Pinpoint the cell where the given text exists, returning its [X, Y] midpoint coordinate. 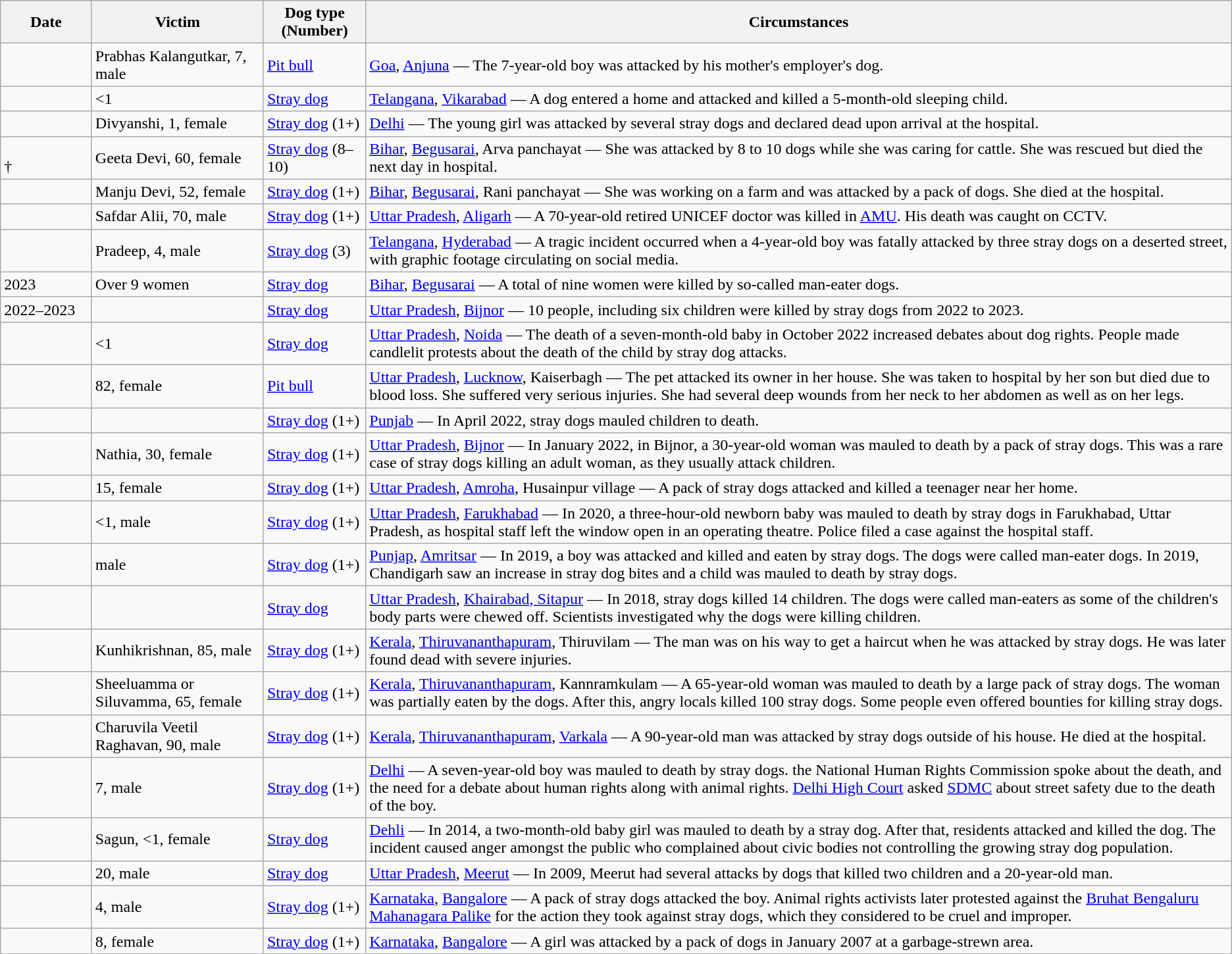
Charuvila Veetil Raghavan, 90, male [178, 736]
15, female [178, 488]
4, male [178, 907]
Delhi — The young girl was attacked by several stray dogs and declared dead upon arrival at the hospital. [799, 124]
Telangana, Vikarabad — A dog entered a home and attacked and killed a 5-month-old sleeping child. [799, 99]
Safdar Alii, 70, male [178, 216]
Kerala, Thiruvananthapuram, Varkala — A 90-year-old man was attacked by stray dogs outside of his house. He died at the hospital. [799, 736]
7, male [178, 788]
Bihar, Begusarai, Rani panchayat — She was working on a farm and was attacked by a pack of dogs. She died at the hospital. [799, 191]
82, female [178, 386]
Uttar Pradesh, Aligarh — A 70-year-old retired UNICEF doctor was killed in AMU. His death was caught on CCTV. [799, 216]
Prabhas Kalangutkar, 7, male [178, 64]
Bihar, Begusarai — A total of nine women were killed by so-called man-eater dogs. [799, 284]
Sheeluamma or Siluvamma, 65, female [178, 693]
Kunhikrishnan, 85, male [178, 650]
Uttar Pradesh, Meerut — In 2009, Meerut had several attacks by dogs that killed two children and a 20-year-old man. [799, 873]
2022–2023 [46, 309]
Dog type (Number) [315, 22]
male [178, 565]
Stray dog (3) [315, 250]
Uttar Pradesh, Amroha, Husainpur village — A pack of stray dogs attacked and killed a teenager near her home. [799, 488]
Divyanshi, 1, female [178, 124]
† [46, 158]
Nathia, 30, female [178, 454]
Victim [178, 22]
Pradeep, 4, male [178, 250]
Circumstances [799, 22]
Goa, Anjuna — The 7-year-old boy was attacked by his mother's employer's dog. [799, 64]
Stray dog (8–10) [315, 158]
Karnataka, Bangalore — A girl was attacked by a pack of dogs in January 2007 at a garbage-strewn area. [799, 941]
8, female [178, 941]
Uttar Pradesh, Bijnor — 10 people, including six children were killed by stray dogs from 2022 to 2023. [799, 309]
20, male [178, 873]
<1, male [178, 522]
Manju Devi, 52, female [178, 191]
Punjab — In April 2022, stray dogs mauled children to death. [799, 420]
Date [46, 22]
Sagun, <1, female [178, 840]
Over 9 women [178, 284]
2023 [46, 284]
Geeta Devi, 60, female [178, 158]
